Find where the given text appears and provide that cell's center as [x, y] coordinate. 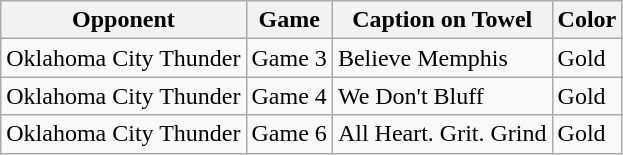
Color [587, 20]
Opponent [124, 20]
All Heart. Grit. Grind [442, 134]
Game [289, 20]
Game 6 [289, 134]
Caption on Towel [442, 20]
Game 3 [289, 58]
Believe Memphis [442, 58]
Game 4 [289, 96]
We Don't Bluff [442, 96]
